Return [x, y] of the center of cell containing provided text 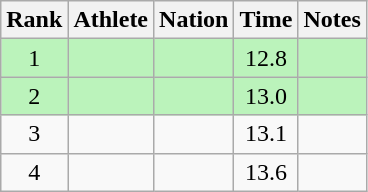
13.6 [266, 172]
2 [34, 96]
13.1 [266, 134]
4 [34, 172]
Nation [194, 20]
Athlete [111, 20]
Rank [34, 20]
Time [266, 20]
Notes [332, 20]
3 [34, 134]
1 [34, 58]
13.0 [266, 96]
12.8 [266, 58]
